Provide the [X, Y] coordinate of the cell's center where the given text is located.  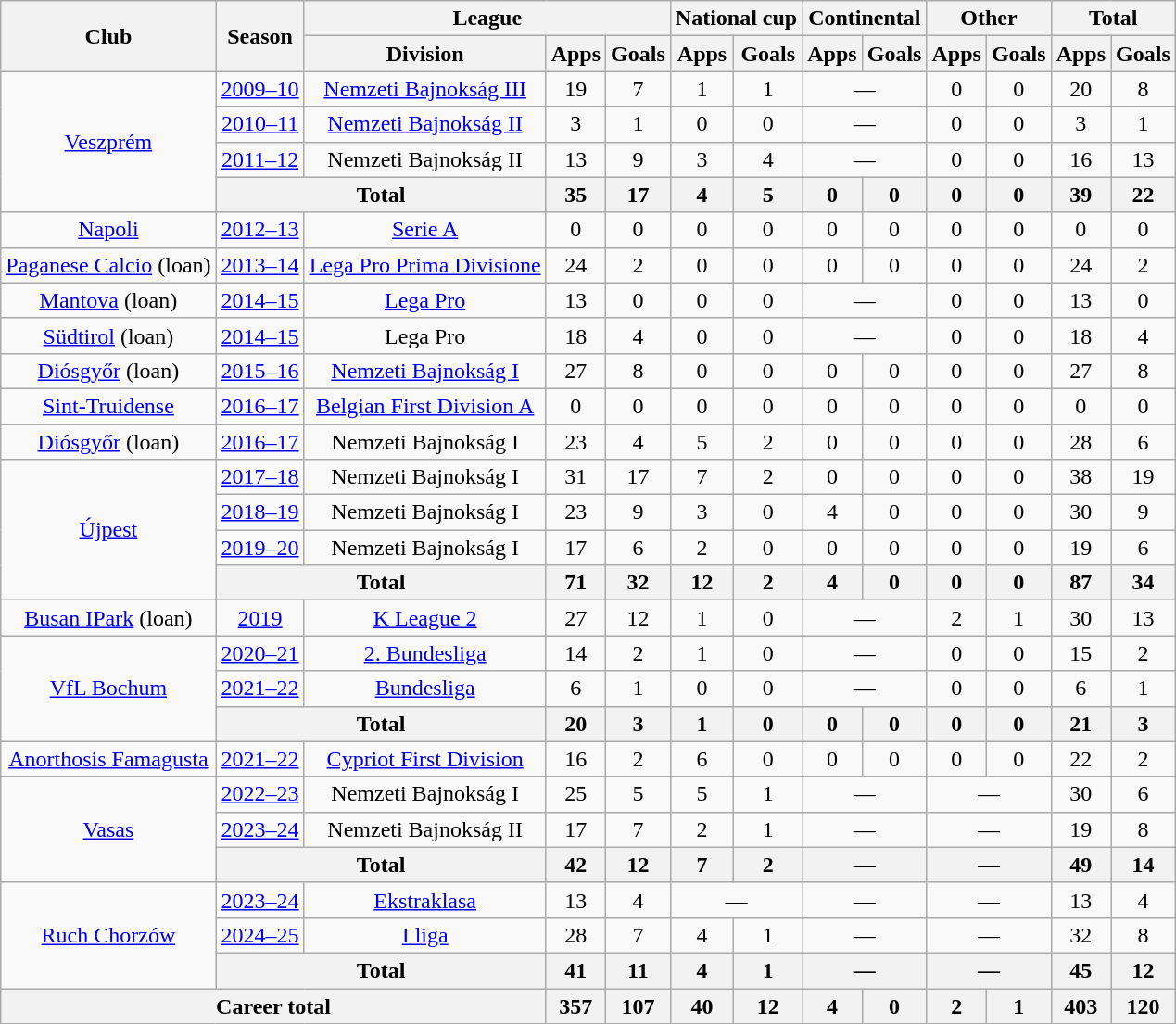
VfL Bochum [108, 689]
38 [1081, 477]
41 [575, 970]
45 [1081, 970]
Busan IPark (loan) [108, 618]
Bundesliga [424, 689]
Other [989, 19]
National cup [736, 19]
Ekstraklasa [424, 900]
Season [259, 36]
Career total [273, 1005]
Club [108, 36]
15 [1081, 653]
Napoli [108, 230]
31 [575, 477]
Veszprém [108, 142]
Continental [865, 19]
2012–13 [259, 230]
Nemzeti Bajnokság III [424, 89]
2020–21 [259, 653]
2. Bundesliga [424, 653]
39 [1081, 195]
Cypriot First Division [424, 759]
21 [1081, 724]
40 [702, 1005]
Vasas [108, 829]
Sint-Truidense [108, 406]
42 [575, 865]
Anorthosis Famagusta [108, 759]
K League 2 [424, 618]
11 [639, 970]
87 [1081, 583]
403 [1081, 1005]
2024–25 [259, 935]
League [487, 19]
Serie A [424, 230]
34 [1144, 583]
Paganese Calcio (loan) [108, 265]
Belgian First Division A [424, 406]
2010–11 [259, 124]
71 [575, 583]
Lega Pro Prima Divisione [424, 265]
Újpest [108, 530]
2022–23 [259, 794]
2013–14 [259, 265]
49 [1081, 865]
Ruch Chorzów [108, 935]
2019 [259, 618]
25 [575, 794]
2018–19 [259, 512]
35 [575, 195]
I liga [424, 935]
2009–10 [259, 89]
2015–16 [259, 371]
2017–18 [259, 477]
120 [1144, 1005]
Südtirol (loan) [108, 335]
2019–20 [259, 548]
Mantova (loan) [108, 300]
357 [575, 1005]
107 [639, 1005]
Division [424, 54]
2011–12 [259, 159]
